Locate the cell with the specified text and output its [X, Y] center coordinate. 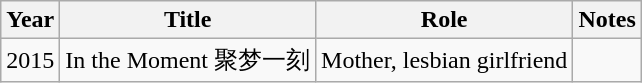
Mother, lesbian girlfriend [444, 60]
Role [444, 20]
Notes [607, 20]
In the Moment 聚梦一刻 [188, 60]
Title [188, 20]
Year [30, 20]
2015 [30, 60]
